Search for the cell housing the specified text and yield its [X, Y] center coordinate. 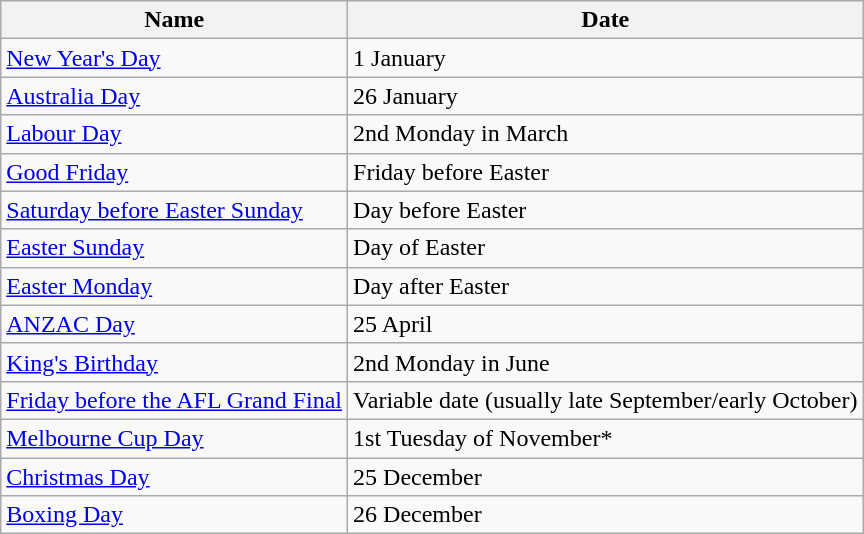
Name [174, 20]
King's Birthday [174, 362]
Easter Sunday [174, 248]
Australia Day [174, 96]
Christmas Day [174, 477]
Labour Day [174, 134]
Saturday before Easter Sunday [174, 210]
New Year's Day [174, 58]
2nd Monday in March [606, 134]
Day before Easter [606, 210]
Easter Monday [174, 286]
26 January [606, 96]
Day of Easter [606, 248]
Day after Easter [606, 286]
Good Friday [174, 172]
26 December [606, 515]
2nd Monday in June [606, 362]
25 December [606, 477]
Variable date (usually late September/early October) [606, 400]
Friday before the AFL Grand Final [174, 400]
1 January [606, 58]
1st Tuesday of November* [606, 438]
Friday before Easter [606, 172]
25 April [606, 324]
Boxing Day [174, 515]
ANZAC Day [174, 324]
Melbourne Cup Day [174, 438]
Date [606, 20]
